Extract the [X, Y] coordinate from the center of the cell holding the provided text.  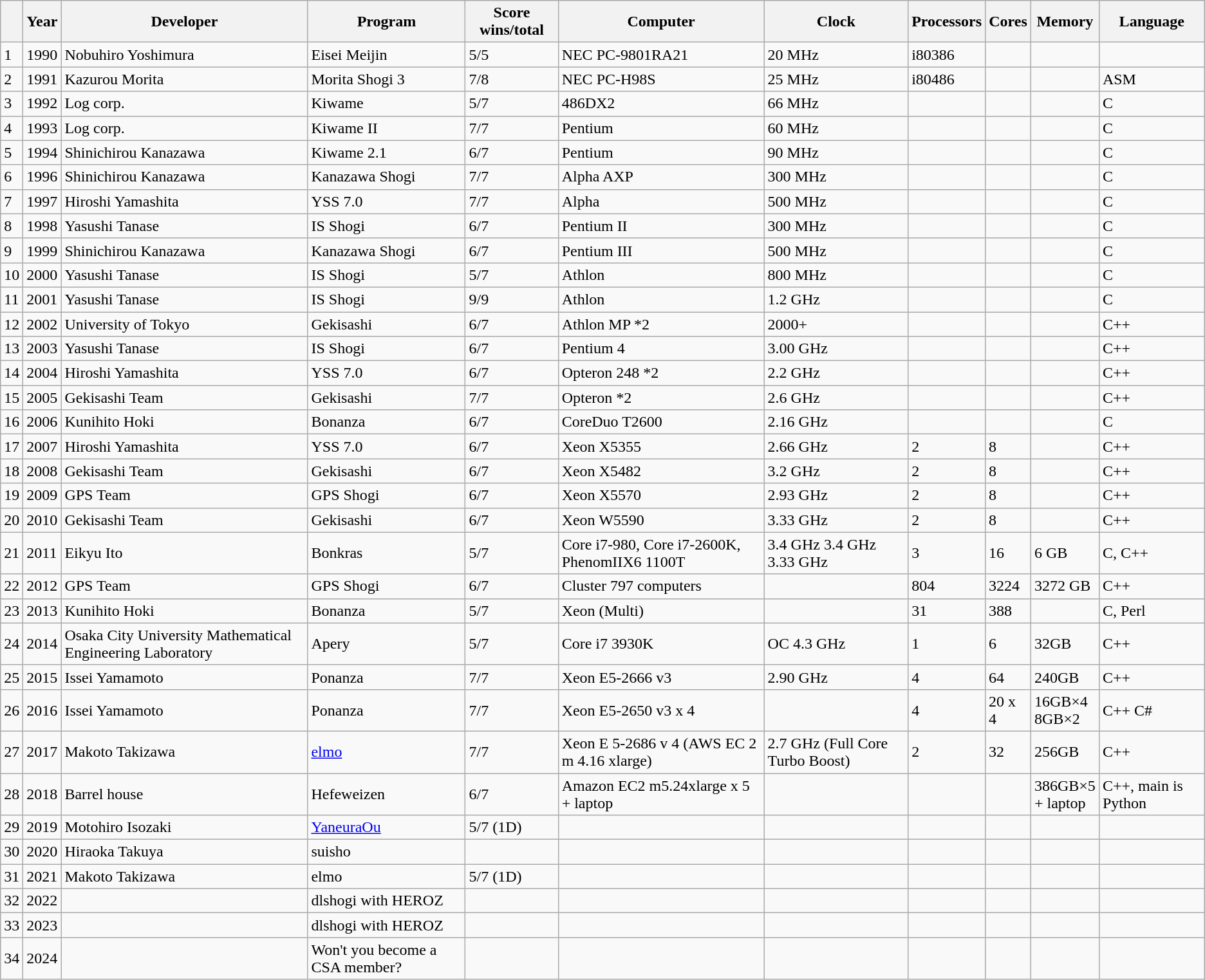
Hefeweizen [386, 794]
27 [12, 752]
20 x 4 [1008, 710]
7 [12, 201]
2006 [42, 422]
2002 [42, 324]
Bonkras [386, 553]
17 [12, 447]
Alpha AXP [661, 177]
60 MHz [836, 128]
Opteron 248 *2 [661, 373]
1994 [42, 153]
Kazurou Morita [184, 79]
1998 [42, 226]
1992 [42, 104]
Core i7 3930K [661, 643]
2000+ [836, 324]
Kiwame [386, 104]
23 [12, 611]
C, Perl [1152, 611]
Program [386, 22]
Kiwame II [386, 128]
33 [12, 925]
20 MHz [836, 55]
386GB×5+ laptop [1065, 794]
Pentium 4 [661, 349]
2.16 GHz [836, 422]
3.33 GHz [836, 520]
2.7 GHz (Full Core Turbo Boost) [836, 752]
2022 [42, 901]
2018 [42, 794]
2015 [42, 677]
Barrel house [184, 794]
2023 [42, 925]
2.66 GHz [836, 447]
YaneuraOu [386, 827]
388 [1008, 611]
Pentium III [661, 250]
18 [12, 471]
1996 [42, 177]
i80486 [947, 79]
804 [947, 586]
2011 [42, 553]
2001 [42, 299]
32GB [1065, 643]
29 [12, 827]
34 [12, 959]
C++ C# [1152, 710]
21 [12, 553]
Clock [836, 22]
2005 [42, 398]
2007 [42, 447]
ASM [1152, 79]
486DX2 [661, 104]
Pentium II [661, 226]
Won't you become a CSA member? [386, 959]
Athlon MP *2 [661, 324]
C++, main is Python [1152, 794]
Computer [661, 22]
3.4 GHz 3.4 GHz 3.33 GHz [836, 553]
2012 [42, 586]
2003 [42, 349]
9 [12, 250]
2004 [42, 373]
Xeon E 5-2686 v 4 (AWS EC 2 m 4.16 xlarge) [661, 752]
2014 [42, 643]
2016 [42, 710]
Opteron *2 [661, 398]
suisho [386, 852]
20 [12, 520]
Score wins/total [512, 22]
2000 [42, 275]
Motohiro Isozaki [184, 827]
1990 [42, 55]
11 [12, 299]
19 [12, 495]
30 [12, 852]
2019 [42, 827]
2024 [42, 959]
1991 [42, 79]
2.90 GHz [836, 677]
2.2 GHz [836, 373]
25 MHz [836, 79]
1997 [42, 201]
2021 [42, 876]
2.93 GHz [836, 495]
2009 [42, 495]
3272 GB [1065, 586]
25 [12, 677]
5/5 [512, 55]
1.2 GHz [836, 299]
Amazon EC2 m5.24xlarge x 5 + laptop [661, 794]
12 [12, 324]
3.2 GHz [836, 471]
6 GB [1065, 553]
240GB [1065, 677]
2020 [42, 852]
i80386 [947, 55]
Eisei Meijin [386, 55]
7/8 [512, 79]
2.6 GHz [836, 398]
3224 [1008, 586]
256GB [1065, 752]
Memory [1065, 22]
Alpha [661, 201]
3.00 GHz [836, 349]
Xeon X5355 [661, 447]
Year [42, 22]
Kiwame 2.1 [386, 153]
28 [12, 794]
Core i7-980, Core i7-2600K, PhenomIIX6 1100T [661, 553]
2010 [42, 520]
66 MHz [836, 104]
Language [1152, 22]
Eikyu Ito [184, 553]
2013 [42, 611]
CoreDuo T2600 [661, 422]
Nobuhiro Yoshimura [184, 55]
Morita Shogi 3 [386, 79]
C, C++ [1152, 553]
Processors [947, 22]
Apery [386, 643]
Hiraoka Takuya [184, 852]
13 [12, 349]
Xeon E5-2650 v3 x 4 [661, 710]
University of Tokyo [184, 324]
5 [12, 153]
1993 [42, 128]
1999 [42, 250]
15 [12, 398]
90 MHz [836, 153]
Cluster 797 computers [661, 586]
2008 [42, 471]
9/9 [512, 299]
14 [12, 373]
Xeon X5482 [661, 471]
Xeon E5-2666 v3 [661, 677]
26 [12, 710]
NEC PC-H98S [661, 79]
NEC PC-9801RA21 [661, 55]
800 MHz [836, 275]
Xeon X5570 [661, 495]
2017 [42, 752]
Xeon (Multi) [661, 611]
Xeon W5590 [661, 520]
Osaka City University Mathematical Engineering Laboratory [184, 643]
22 [12, 586]
24 [12, 643]
16GB×48GB×2 [1065, 710]
Cores [1008, 22]
10 [12, 275]
OC 4.3 GHz [836, 643]
Developer [184, 22]
64 [1008, 677]
